Search for the cell housing the specified text and yield its (X, Y) center coordinate. 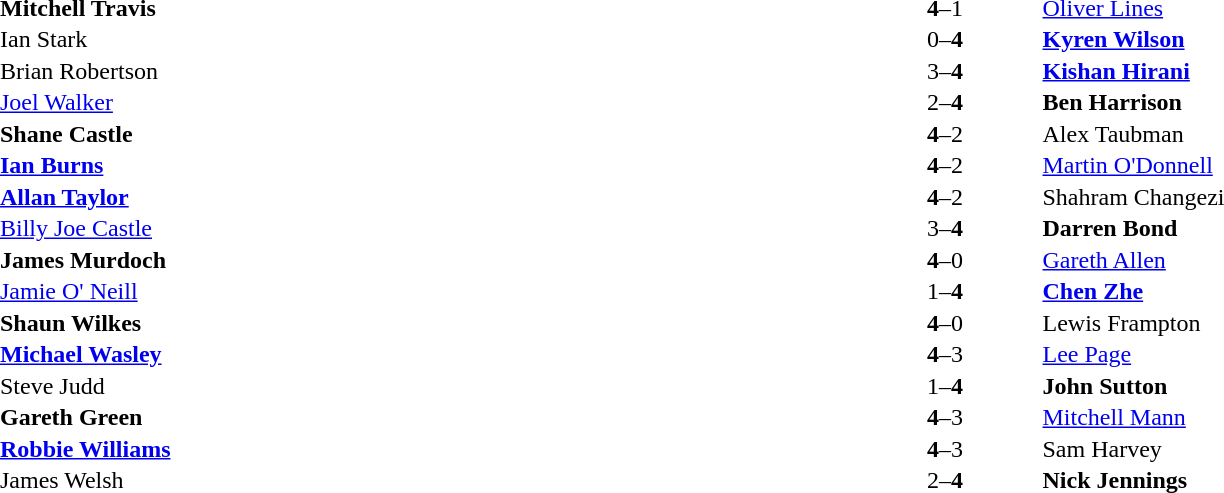
2–4 (944, 103)
0–4 (944, 39)
